Pinpoint the cell where the given text exists, returning its [X, Y] midpoint coordinate. 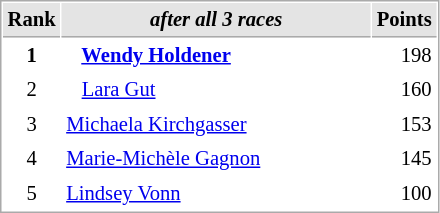
Michaela Kirchgasser [216, 124]
3 [32, 124]
after all 3 races [216, 20]
4 [32, 158]
Wendy Holdener [216, 56]
198 [404, 56]
5 [32, 194]
145 [404, 158]
Marie-Michèle Gagnon [216, 158]
Lara Gut [216, 90]
2 [32, 90]
Rank [32, 20]
1 [32, 56]
153 [404, 124]
Lindsey Vonn [216, 194]
160 [404, 90]
100 [404, 194]
Points [404, 20]
